Locate the cell with the specified text and output its (X, Y) center coordinate. 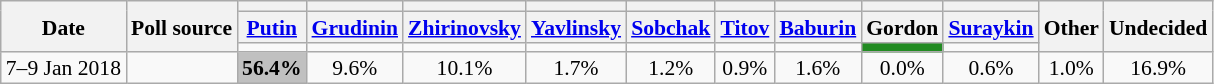
Poll source (182, 26)
16.9% (1158, 68)
9.6% (356, 68)
Gordon (902, 26)
Suraykin (990, 26)
Undecided (1158, 26)
Grudinin (356, 26)
0.9% (744, 68)
0.6% (990, 68)
Zhirinovsky (464, 26)
Other (1072, 26)
1.2% (670, 68)
Baburin (818, 26)
1.6% (818, 68)
Date (64, 26)
1.0% (1072, 68)
Putin (272, 26)
Sobchak (670, 26)
1.7% (576, 68)
10.1% (464, 68)
7–9 Jan 2018 (64, 68)
0.0% (902, 68)
Yavlinsky (576, 26)
56.4% (272, 68)
Titov (744, 26)
